Find where the given text appears and provide that cell's center as (X, Y) coordinate. 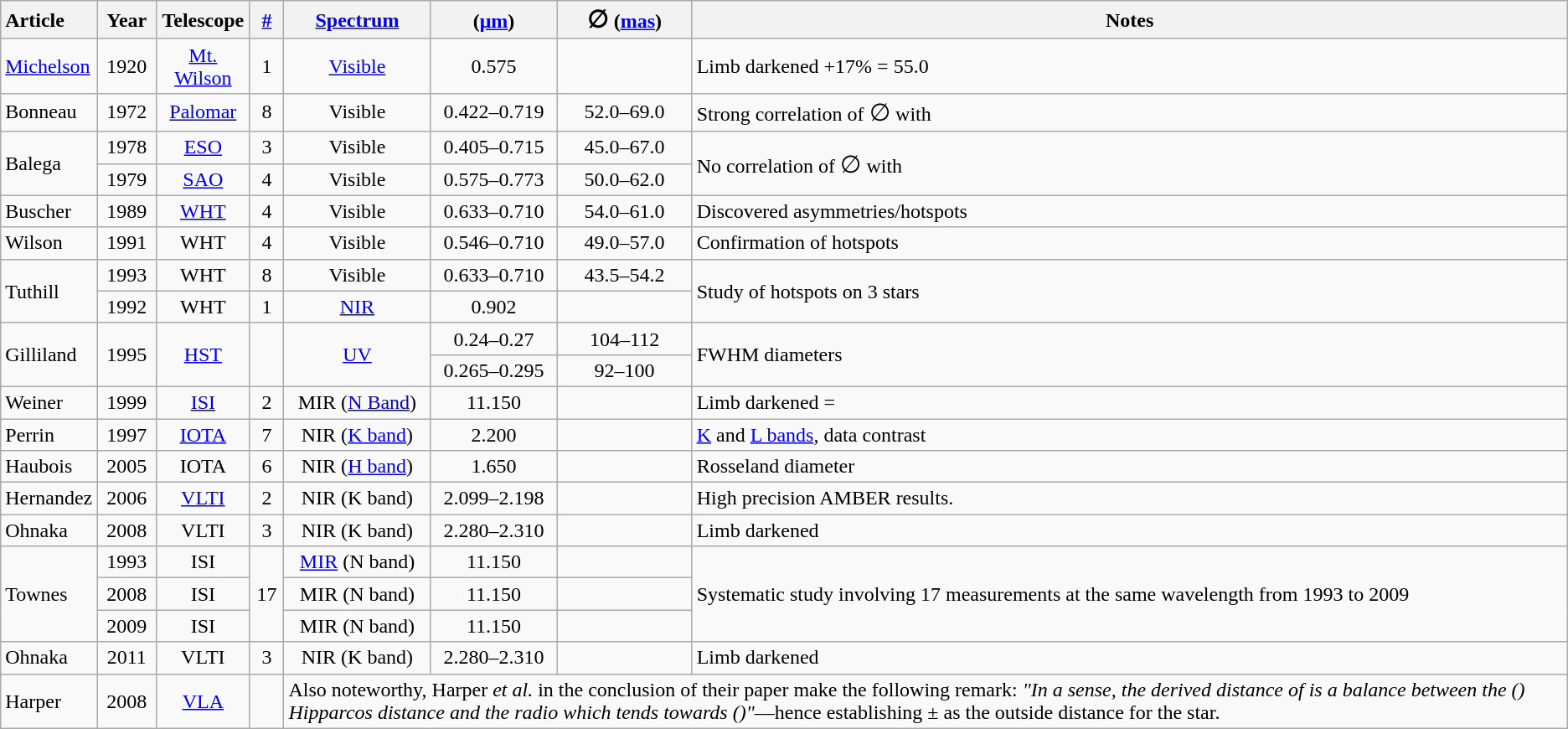
Telescope (203, 20)
1992 (127, 307)
1.650 (494, 467)
Weiner (49, 402)
1979 (127, 179)
Harper (49, 701)
0.265–0.295 (494, 370)
Strong correlation of ∅ with (1129, 112)
54.0–61.0 (625, 211)
0.546–0.710 (494, 243)
Buscher (49, 211)
Wilson (49, 243)
0.405–0.715 (494, 147)
1991 (127, 243)
SAO (203, 179)
2.200 (494, 435)
HST (203, 354)
Systematic study involving 17 measurements at the same wavelength from 1993 to 2009 (1129, 594)
92–100 (625, 370)
0.575–0.773 (494, 179)
UV (357, 354)
FWHM diameters (1129, 354)
Limb darkened = (1129, 402)
Article (49, 20)
K and L bands, data contrast (1129, 435)
Notes (1129, 20)
NIR (H band) (357, 467)
Hernandez (49, 499)
No correlation of ∅ with (1129, 163)
1978 (127, 147)
45.0–67.0 (625, 147)
49.0–57.0 (625, 243)
17 (266, 594)
Bonneau (49, 112)
Haubois (49, 467)
# (266, 20)
7 (266, 435)
Balega (49, 163)
High precision AMBER results. (1129, 499)
1997 (127, 435)
104–112 (625, 339)
2.099–2.198 (494, 499)
43.5–54.2 (625, 275)
50.0–62.0 (625, 179)
0.422–0.719 (494, 112)
1920 (127, 65)
1999 (127, 402)
(μm) (494, 20)
1995 (127, 354)
2011 (127, 658)
Perrin (49, 435)
Discovered asymmetries/hotspots (1129, 211)
Limb darkened +17% = 55.0 (1129, 65)
Palomar (203, 112)
ESO (203, 147)
2006 (127, 499)
Gilliland (49, 354)
Confirmation of hotspots (1129, 243)
0.902 (494, 307)
0.24–0.27 (494, 339)
Tuthill (49, 291)
1972 (127, 112)
6 (266, 467)
MIR (N Band) (357, 402)
1989 (127, 211)
Spectrum (357, 20)
∅ (mas) (625, 20)
VLA (203, 701)
Rosseland diameter (1129, 467)
Mt. Wilson (203, 65)
2009 (127, 626)
2005 (127, 467)
Year (127, 20)
NIR (357, 307)
Michelson (49, 65)
0.575 (494, 65)
Townes (49, 594)
52.0–69.0 (625, 112)
Study of hotspots on 3 stars (1129, 291)
